Search for the cell housing the specified text and yield its (x, y) center coordinate. 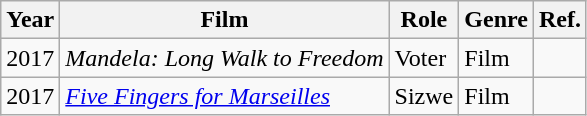
Five Fingers for Marseilles (224, 96)
Mandela: Long Walk to Freedom (224, 58)
Sizwe (424, 96)
Ref. (560, 20)
Role (424, 20)
Voter (424, 58)
Year (30, 20)
Genre (496, 20)
